Return the [x, y] coordinate for the center point of the cell that contains the specified text.  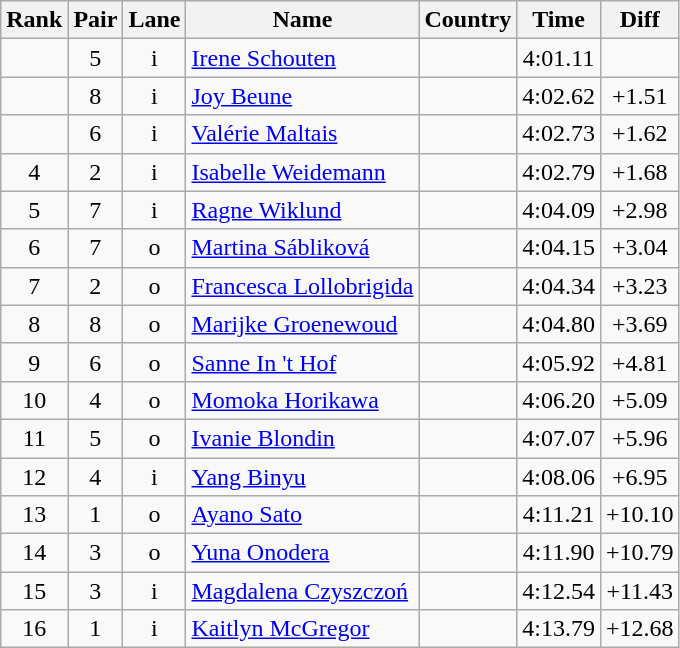
Irene Schouten [302, 58]
4:01.11 [559, 58]
Sanne In 't Hof [302, 362]
10 [34, 400]
4:11.21 [559, 515]
+10.10 [640, 515]
+1.68 [640, 172]
4:08.06 [559, 477]
12 [34, 477]
4:06.20 [559, 400]
15 [34, 591]
+3.23 [640, 286]
Joy Beune [302, 96]
4:02.79 [559, 172]
+11.43 [640, 591]
Name [302, 20]
Ragne Wiklund [302, 210]
Rank [34, 20]
Yang Binyu [302, 477]
Momoka Horikawa [302, 400]
Ivanie Blondin [302, 438]
4:11.90 [559, 553]
4:04.15 [559, 248]
4:02.62 [559, 96]
Yuna Onodera [302, 553]
Ayano Sato [302, 515]
13 [34, 515]
Kaitlyn McGregor [302, 629]
+3.04 [640, 248]
4:04.80 [559, 324]
4:12.54 [559, 591]
+1.51 [640, 96]
+4.81 [640, 362]
9 [34, 362]
+5.09 [640, 400]
Magdalena Czyszczoń [302, 591]
Martina Sábliková [302, 248]
+5.96 [640, 438]
4:05.92 [559, 362]
14 [34, 553]
Lane [154, 20]
Isabelle Weidemann [302, 172]
11 [34, 438]
Pair [96, 20]
+6.95 [640, 477]
4:04.09 [559, 210]
+1.62 [640, 134]
4:07.07 [559, 438]
+10.79 [640, 553]
Valérie Maltais [302, 134]
4:04.34 [559, 286]
+12.68 [640, 629]
Marijke Groenewoud [302, 324]
Time [559, 20]
4:02.73 [559, 134]
Francesca Lollobrigida [302, 286]
+3.69 [640, 324]
Diff [640, 20]
Country [468, 20]
4:13.79 [559, 629]
+2.98 [640, 210]
16 [34, 629]
